Find where the given text appears and provide that cell's center as (x, y) coordinate. 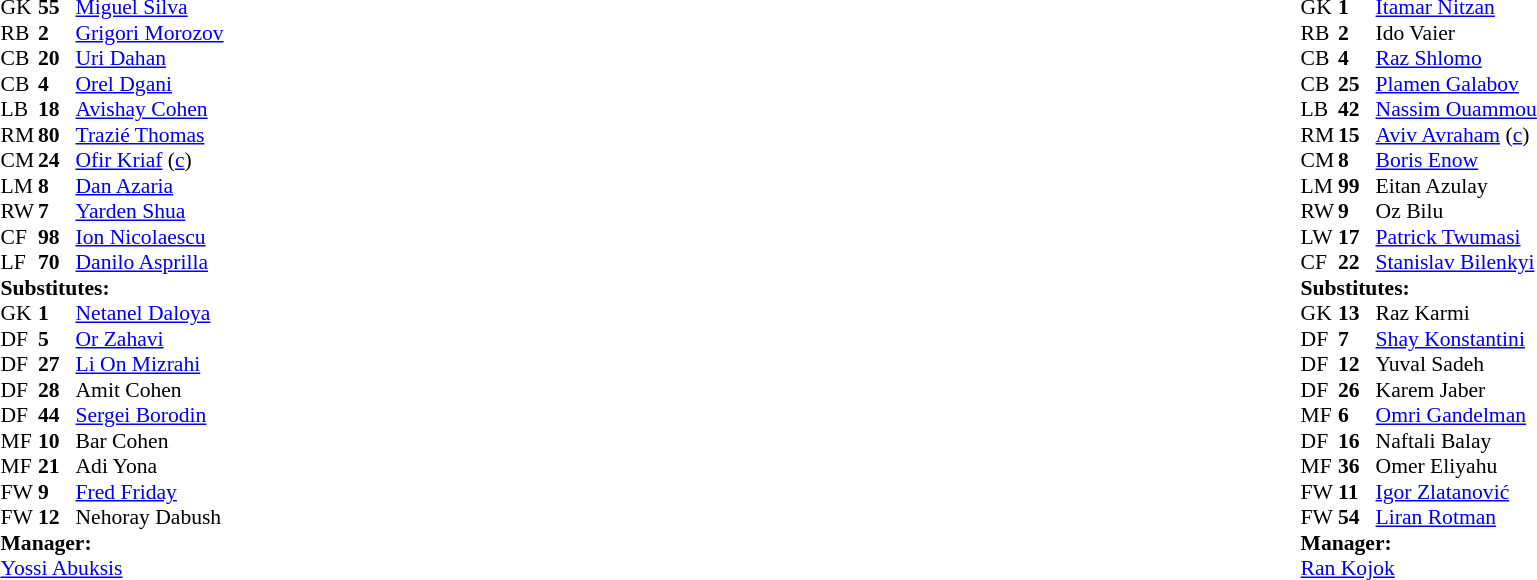
5 (57, 339)
80 (57, 135)
Or Zahavi (150, 339)
Nassim Ouammou (1456, 109)
Raz Shlomo (1456, 59)
Igor Zlatanović (1456, 492)
Sergei Borodin (150, 415)
25 (1357, 84)
36 (1357, 467)
Ido Vaier (1456, 33)
Shay Konstantini (1456, 339)
Aviv Avraham (c) (1456, 135)
Ofir Kriaf (c) (150, 161)
Naftali Balay (1456, 441)
Liran Rotman (1456, 517)
10 (57, 441)
Dan Azaria (150, 186)
Yarden Shua (150, 211)
Karem Jaber (1456, 390)
13 (1357, 313)
Stanislav Bilenkyi (1456, 263)
1 (57, 313)
20 (57, 59)
54 (1357, 517)
6 (1357, 415)
Avishay Cohen (150, 109)
Adi Yona (150, 467)
Fred Friday (150, 492)
Nehoray Dabush (150, 517)
Ion Nicolaescu (150, 237)
Omer Eliyahu (1456, 467)
Trazié Thomas (150, 135)
Oz Bilu (1456, 211)
22 (1357, 263)
98 (57, 237)
70 (57, 263)
28 (57, 390)
Uri Dahan (150, 59)
Amit Cohen (150, 390)
Raz Karmi (1456, 313)
42 (1357, 109)
99 (1357, 186)
24 (57, 161)
Netanel Daloya (150, 313)
Orel Dgani (150, 84)
Yuval Sadeh (1456, 365)
Bar Cohen (150, 441)
17 (1357, 237)
Plamen Galabov (1456, 84)
Eitan Azulay (1456, 186)
21 (57, 467)
Li On Mizrahi (150, 365)
Danilo Asprilla (150, 263)
LF (19, 263)
11 (1357, 492)
26 (1357, 390)
LW (1320, 237)
Boris Enow (1456, 161)
Grigori Morozov (150, 33)
Patrick Twumasi (1456, 237)
15 (1357, 135)
16 (1357, 441)
44 (57, 415)
27 (57, 365)
18 (57, 109)
Omri Gandelman (1456, 415)
